Provide the [x, y] coordinate of the cell's center where the given text is located.  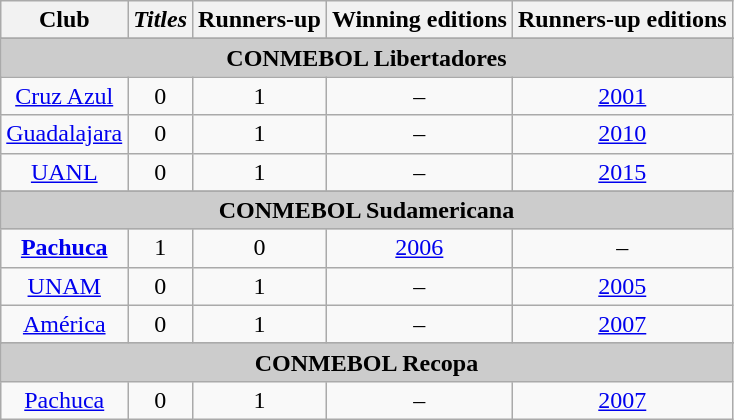
Titles [160, 20]
2001 [622, 96]
2010 [622, 134]
2005 [622, 286]
CONMEBOL Sudamericana [366, 210]
Club [64, 20]
Guadalajara [64, 134]
Winning editions [419, 20]
CONMEBOL Recopa [366, 362]
2015 [622, 172]
2006 [419, 248]
América [64, 324]
Runners-up [260, 20]
CONMEBOL Libertadores [366, 58]
UANL [64, 172]
Cruz Azul [64, 96]
Runners-up editions [622, 20]
UNAM [64, 286]
